Determine the [X, Y] coordinate at the center of the cell enclosing the given text.  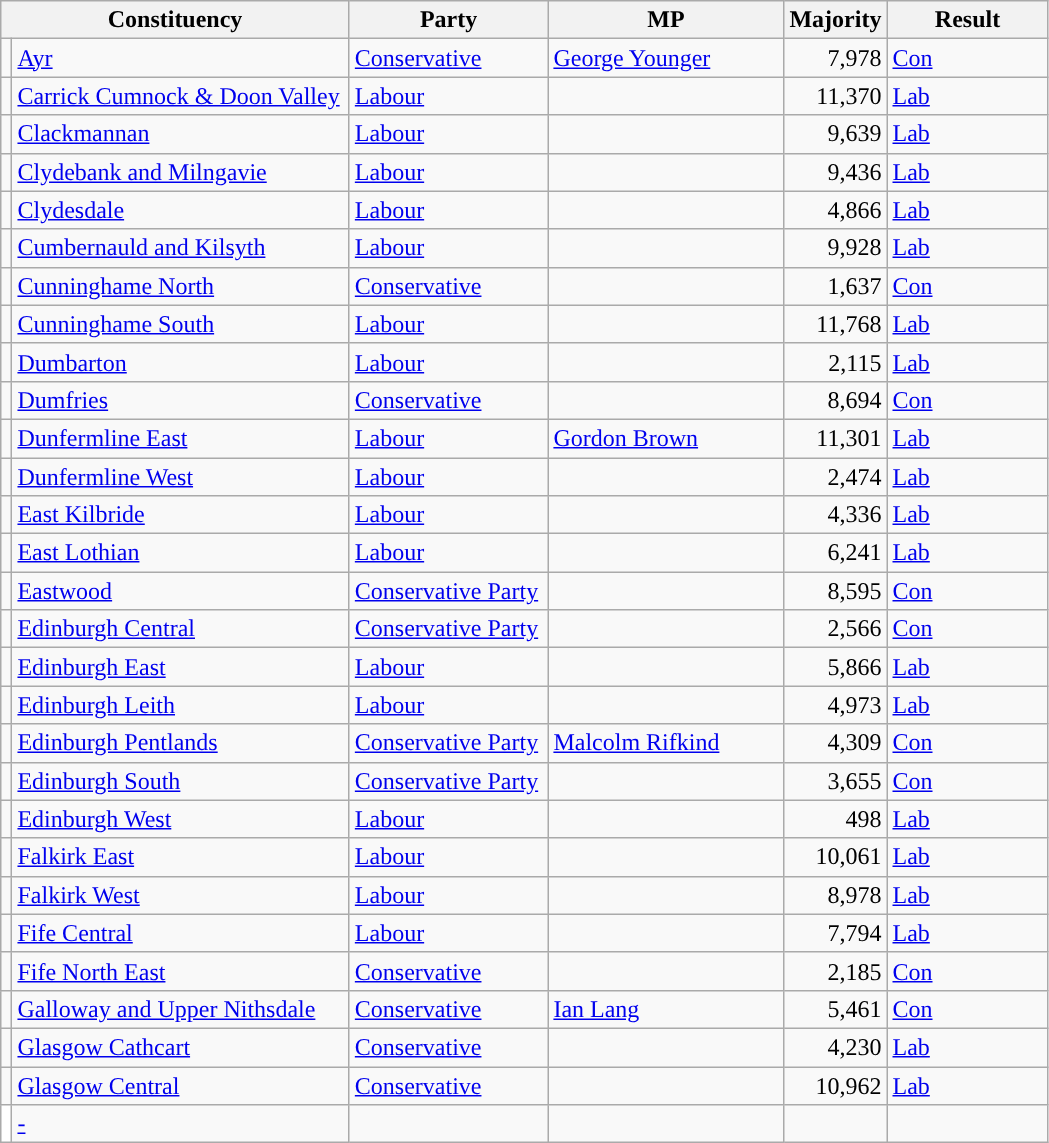
Ayr [180, 58]
Edinburgh Pentlands [180, 743]
East Lothian [180, 553]
Falkirk East [180, 857]
Party [448, 20]
Cunninghame South [180, 324]
Constituency [176, 20]
9,928 [836, 248]
George Younger [666, 58]
Malcolm Rifkind [666, 743]
8,978 [836, 895]
East Kilbride [180, 515]
Gordon Brown [666, 438]
4,309 [836, 743]
4,230 [836, 1047]
Edinburgh South [180, 781]
Clydesdale [180, 210]
Galloway and Upper Nithsdale [180, 1009]
1,637 [836, 286]
10,962 [836, 1085]
11,768 [836, 324]
Glasgow Central [180, 1085]
Fife North East [180, 971]
7,978 [836, 58]
Edinburgh West [180, 819]
Result [968, 20]
4,336 [836, 515]
5,461 [836, 1009]
8,694 [836, 400]
4,973 [836, 705]
Clydebank and Milngavie [180, 172]
- [180, 1124]
Eastwood [180, 591]
Ian Lang [666, 1009]
11,370 [836, 96]
10,061 [836, 857]
2,566 [836, 629]
Cumbernauld and Kilsyth [180, 248]
MP [666, 20]
Cunninghame North [180, 286]
8,595 [836, 591]
3,655 [836, 781]
Dunfermline East [180, 438]
6,241 [836, 553]
Edinburgh East [180, 667]
11,301 [836, 438]
Fife Central [180, 933]
7,794 [836, 933]
Edinburgh Leith [180, 705]
5,866 [836, 667]
Edinburgh Central [180, 629]
Dumbarton [180, 362]
2,115 [836, 362]
Carrick Cumnock & Doon Valley [180, 96]
9,436 [836, 172]
2,185 [836, 971]
Glasgow Cathcart [180, 1047]
Majority [836, 20]
Dunfermline West [180, 477]
2,474 [836, 477]
Dumfries [180, 400]
4,866 [836, 210]
498 [836, 819]
9,639 [836, 134]
Falkirk West [180, 895]
Clackmannan [180, 134]
